Extract the (X, Y) coordinate from the center of the cell holding the provided text.  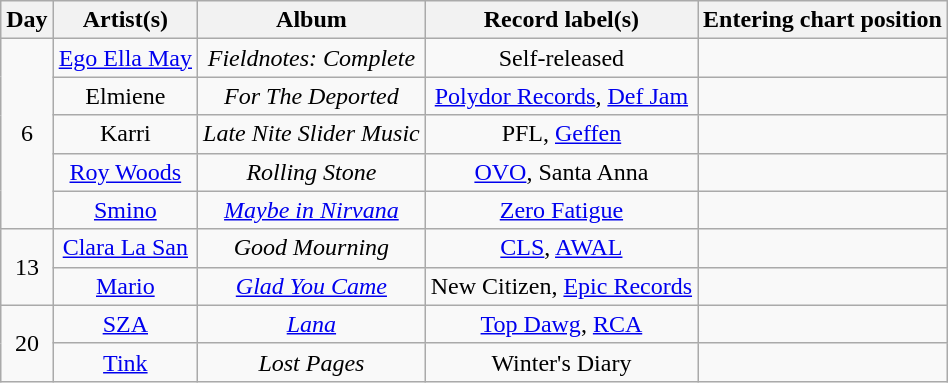
Zero Fatigue (561, 210)
Entering chart position (823, 20)
Ego Ella May (125, 58)
Tink (125, 362)
Glad You Came (312, 286)
Karri (125, 134)
Record label(s) (561, 20)
Clara La San (125, 248)
Winter's Diary (561, 362)
Mario (125, 286)
20 (27, 343)
CLS, AWAL (561, 248)
Roy Woods (125, 172)
SZA (125, 324)
Rolling Stone (312, 172)
Lana (312, 324)
Artist(s) (125, 20)
Elmiene (125, 96)
OVO, Santa Anna (561, 172)
13 (27, 267)
Top Dawg, RCA (561, 324)
Lost Pages (312, 362)
Polydor Records, Def Jam (561, 96)
Smino (125, 210)
Good Mourning (312, 248)
For The Deported (312, 96)
Fieldnotes: Complete (312, 58)
New Citizen, Epic Records (561, 286)
Maybe in Nirvana (312, 210)
Late Nite Slider Music (312, 134)
Self-released (561, 58)
Album (312, 20)
PFL, Geffen (561, 134)
6 (27, 134)
Day (27, 20)
